Extract the (x, y) coordinate from the center of the cell holding the provided text.  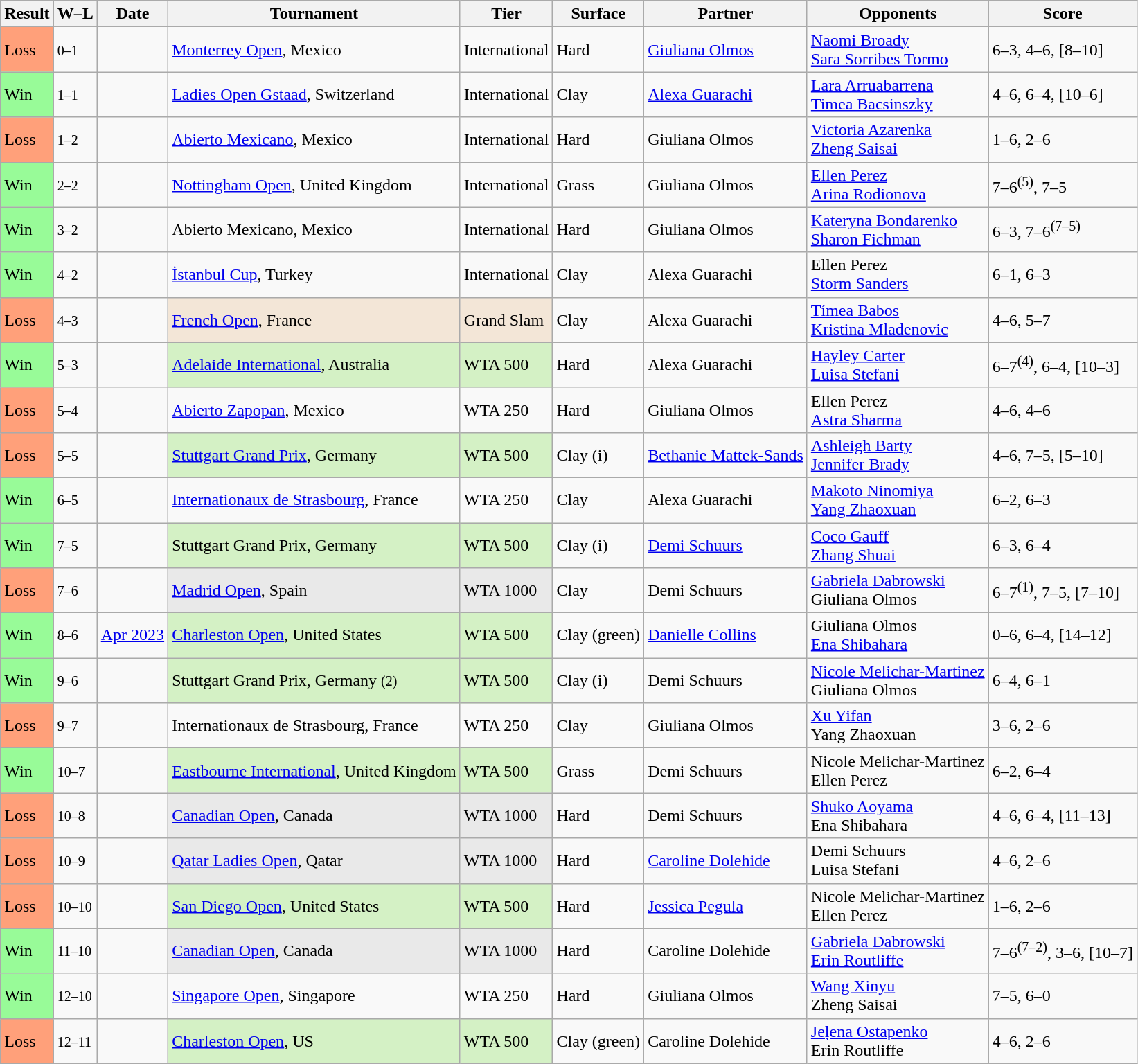
Eastbourne International, United Kingdom (314, 770)
Nottingham Open, United Kingdom (314, 184)
Kateryna Bondarenko Sharon Fichman (898, 230)
5–4 (75, 410)
Jeļena Ostapenko Erin Routliffe (898, 1040)
7–6(7–2), 3–6, [10–7] (1063, 950)
Partner (726, 14)
6–3, 6–4 (1063, 544)
Makoto Ninomiya Yang Zhaoxuan (898, 500)
Naomi Broady Sara Sorribes Tormo (898, 50)
Abierto Zapopan, Mexico (314, 410)
4–6, 5–7 (1063, 320)
Result (27, 14)
Surface (598, 14)
Qatar Ladies Open, Qatar (314, 860)
4–6, 6–4, [11–13] (1063, 816)
7–6(5), 7–5 (1063, 184)
6–4, 6–1 (1063, 680)
Tournament (314, 14)
7–5 (75, 544)
0–6, 6–4, [14–12] (1063, 636)
5–5 (75, 454)
1–1 (75, 94)
6–7(4), 6–4, [10–3] (1063, 364)
4–6, 7–5, [5–10] (1063, 454)
Grand Slam (506, 320)
Ashleigh Barty Jennifer Brady (898, 454)
Adelaide International, Australia (314, 364)
Singapore Open, Singapore (314, 996)
İstanbul Cup, Turkey (314, 274)
6–2, 6–4 (1063, 770)
9–7 (75, 726)
Madrid Open, Spain (314, 590)
6–7(1), 7–5, [7–10] (1063, 590)
Shuko Aoyama Ena Shibahara (898, 816)
10–8 (75, 816)
6–1, 6–3 (1063, 274)
6–3, 4–6, [8–10] (1063, 50)
Giuliana Olmos Ena Shibahara (898, 636)
Gabriela Dabrowski Erin Routliffe (898, 950)
3–6, 2–6 (1063, 726)
6–2, 6–3 (1063, 500)
4–2 (75, 274)
W–L (75, 14)
Charleston Open, US (314, 1040)
7–6 (75, 590)
Tímea Babos Kristina Mladenovic (898, 320)
Ellen Perez Storm Sanders (898, 274)
2–2 (75, 184)
Monterrey Open, Mexico (314, 50)
Wang Xinyu Zheng Saisai (898, 996)
10–10 (75, 906)
0–1 (75, 50)
Ladies Open Gstaad, Switzerland (314, 94)
Ellen Perez Astra Sharma (898, 410)
10–9 (75, 860)
9–6 (75, 680)
Bethanie Mattek-Sands (726, 454)
6–5 (75, 500)
12–11 (75, 1040)
Stuttgart Grand Prix, Germany (2) (314, 680)
Demi Schuurs Luisa Stefani (898, 860)
4–3 (75, 320)
Tier (506, 14)
4–6, 4–6 (1063, 410)
Opponents (898, 14)
Hayley Carter Luisa Stefani (898, 364)
8–6 (75, 636)
Score (1063, 14)
Xu Yifan Yang Zhaoxuan (898, 726)
Victoria Azarenka Zheng Saisai (898, 140)
10–7 (75, 770)
1–2 (75, 140)
Lara Arruabarrena Timea Bacsinszky (898, 94)
Nicole Melichar-Martinez Giuliana Olmos (898, 680)
11–10 (75, 950)
7–5, 6–0 (1063, 996)
Danielle Collins (726, 636)
Coco Gauff Zhang Shuai (898, 544)
12–10 (75, 996)
French Open, France (314, 320)
Charleston Open, United States (314, 636)
Apr 2023 (132, 636)
5–3 (75, 364)
4–6, 6–4, [10–6] (1063, 94)
Date (132, 14)
Jessica Pegula (726, 906)
3–2 (75, 230)
San Diego Open, United States (314, 906)
6–3, 7–6(7–5) (1063, 230)
Ellen Perez Arina Rodionova (898, 184)
Gabriela Dabrowski Giuliana Olmos (898, 590)
